Scan for the cell matching the given text and deliver its [X, Y] coordinate at center. 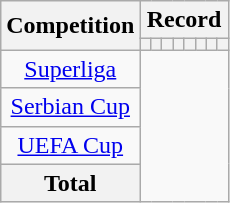
Serbian Cup [70, 107]
Superliga [70, 69]
UEFA Cup [70, 145]
Record [184, 20]
Competition [70, 26]
Total [70, 183]
